For the text-containing cell, return its midpoint in [x, y] coordinate format. 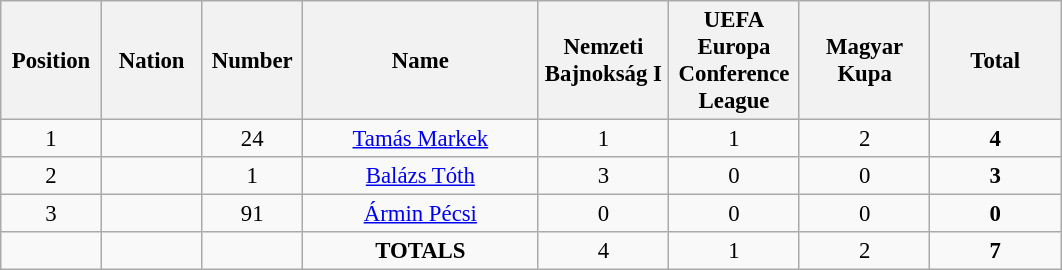
24 [252, 139]
Tamás Markek [421, 139]
Magyar Kupa [864, 60]
Nation [152, 60]
7 [996, 251]
Number [252, 60]
TOTALS [421, 251]
91 [252, 214]
UEFA Europa Conference League [734, 60]
Position [52, 60]
Nemzeti Bajnokság I [604, 60]
Name [421, 60]
Total [996, 60]
Ármin Pécsi [421, 214]
Balázs Tóth [421, 176]
